Locate the cell with the specified text and output its [x, y] center coordinate. 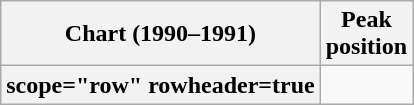
Peakposition [366, 34]
scope="row" rowheader=true [160, 85]
Chart (1990–1991) [160, 34]
